Return the (X, Y) coordinate for the center point of the cell that contains the specified text.  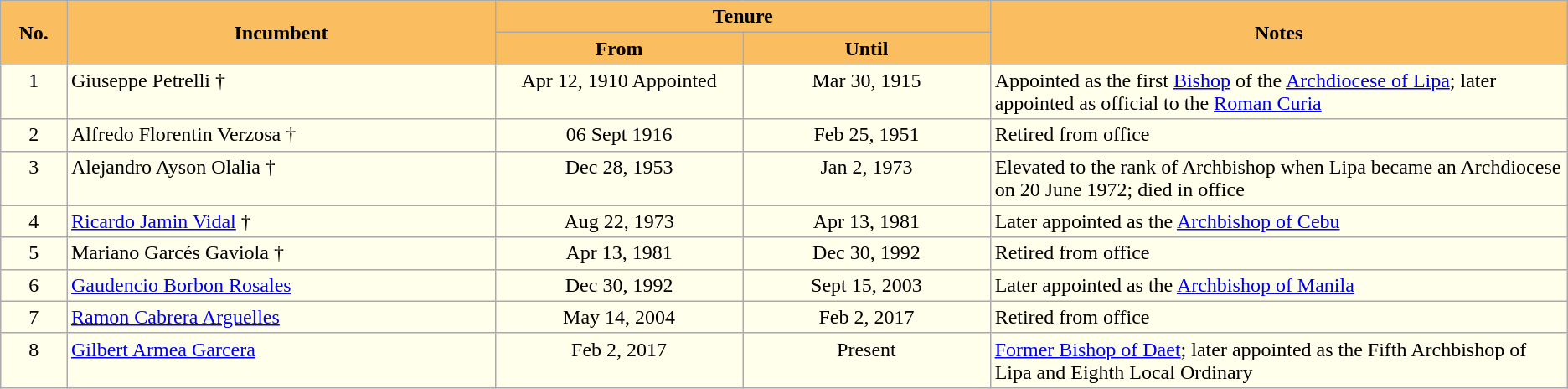
6 (34, 285)
Appointed as the first Bishop of the Archdiocese of Lipa; later appointed as official to the Roman Curia (1278, 92)
Dec 28, 1953 (618, 178)
Later appointed as the Archbishop of Cebu (1278, 221)
Gaudencio Borbon Rosales (281, 285)
8 (34, 360)
Apr 12, 1910 Appointed (618, 92)
No. (34, 33)
May 14, 2004 (618, 317)
4 (34, 221)
Mariano Garcés Gaviola † (281, 253)
Incumbent (281, 33)
Feb 25, 1951 (866, 135)
Jan 2, 1973 (866, 178)
Aug 22, 1973 (618, 221)
7 (34, 317)
Notes (1278, 33)
Later appointed as the Archbishop of Manila (1278, 285)
Present (866, 360)
Mar 30, 1915 (866, 92)
2 (34, 135)
Former Bishop of Daet; later appointed as the Fifth Archbishop of Lipa and Eighth Local Ordinary (1278, 360)
Ramon Cabrera Arguelles (281, 317)
Elevated to the rank of Archbishop when Lipa became an Archdiocese on 20 June 1972; died in office (1278, 178)
Alejandro Ayson Olalia † (281, 178)
3 (34, 178)
5 (34, 253)
Ricardo Jamin Vidal † (281, 221)
Giuseppe Petrelli † (281, 92)
Sept 15, 2003 (866, 285)
1 (34, 92)
Alfredo Florentin Verzosa † (281, 135)
Until (866, 49)
From (618, 49)
06 Sept 1916 (618, 135)
Gilbert Armea Garcera (281, 360)
Tenure (742, 17)
